Extract the (x, y) coordinate from the center of the cell holding the provided text.  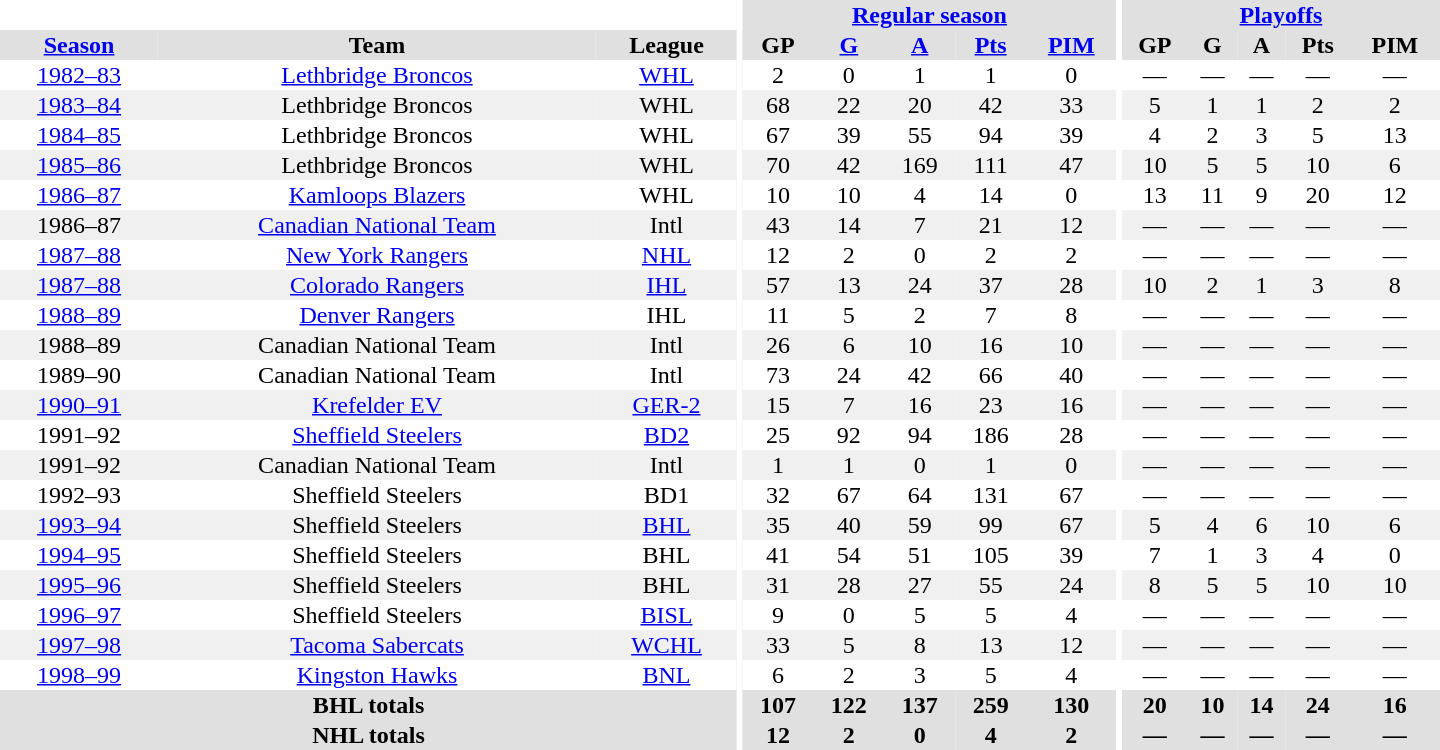
47 (1071, 165)
64 (920, 495)
NHL (666, 255)
1997–98 (79, 645)
Krefelder EV (377, 405)
Tacoma Sabercats (377, 645)
Season (79, 45)
137 (920, 705)
92 (848, 435)
70 (778, 165)
1993–94 (79, 525)
GER-2 (666, 405)
1995–96 (79, 585)
Colorado Rangers (377, 285)
1990–91 (79, 405)
130 (1071, 705)
Regular season (930, 15)
1985–86 (79, 165)
1984–85 (79, 135)
BHL totals (368, 705)
59 (920, 525)
169 (920, 165)
Kamloops Blazers (377, 195)
54 (848, 555)
111 (990, 165)
New York Rangers (377, 255)
1983–84 (79, 105)
BD2 (666, 435)
1989–90 (79, 375)
41 (778, 555)
WCHL (666, 645)
131 (990, 495)
22 (848, 105)
31 (778, 585)
122 (848, 705)
Team (377, 45)
57 (778, 285)
BD1 (666, 495)
32 (778, 495)
37 (990, 285)
107 (778, 705)
43 (778, 225)
186 (990, 435)
Kingston Hawks (377, 675)
259 (990, 705)
105 (990, 555)
BISL (666, 615)
25 (778, 435)
League (666, 45)
23 (990, 405)
1982–83 (79, 75)
1996–97 (79, 615)
15 (778, 405)
Playoffs (1281, 15)
21 (990, 225)
73 (778, 375)
NHL totals (368, 735)
1992–93 (79, 495)
66 (990, 375)
27 (920, 585)
1994–95 (79, 555)
1998–99 (79, 675)
51 (920, 555)
Denver Rangers (377, 315)
35 (778, 525)
BNL (666, 675)
68 (778, 105)
26 (778, 345)
99 (990, 525)
